Extract the [x, y] coordinate from the center of the cell holding the provided text.  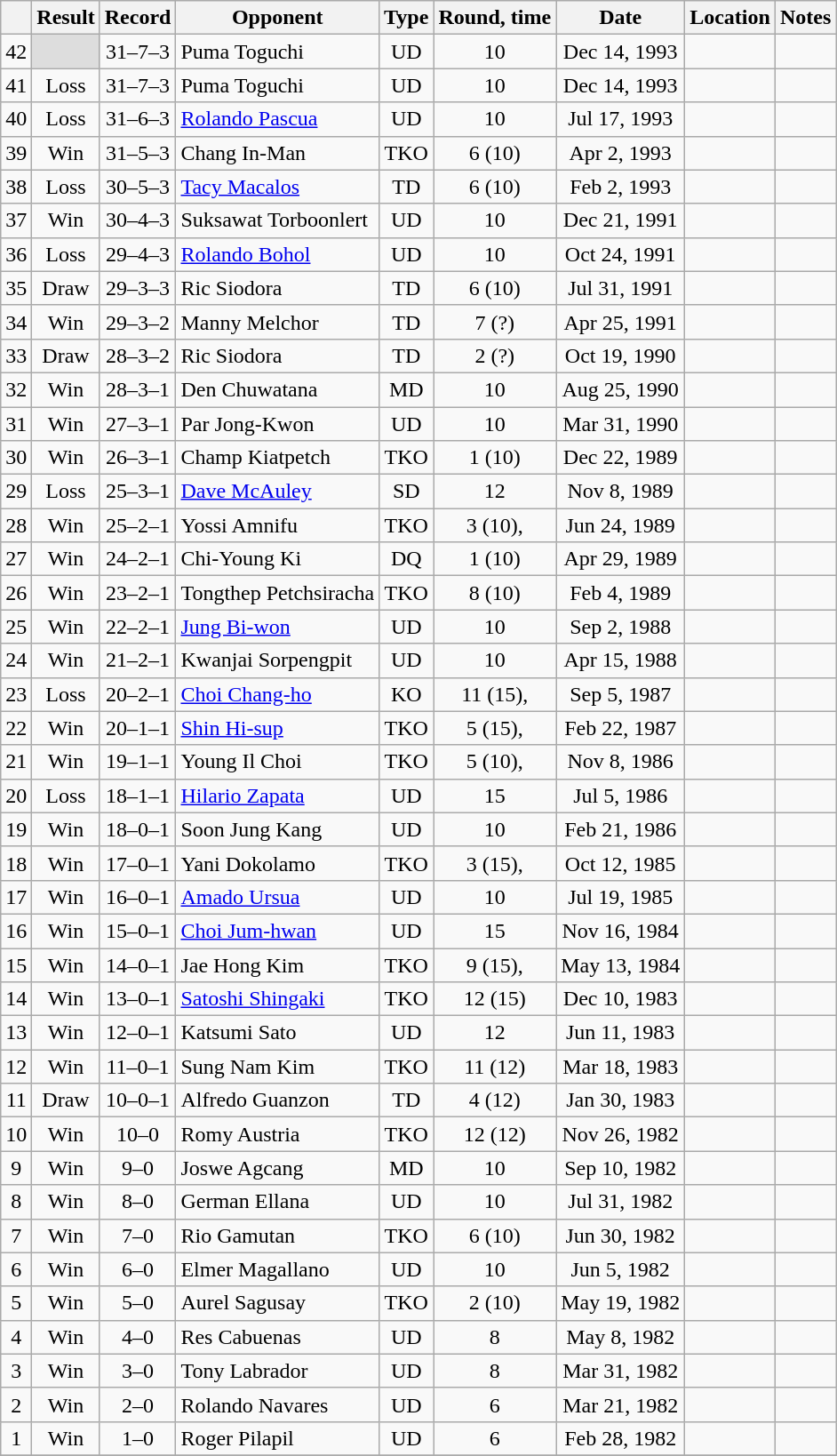
5 (15), [495, 728]
KO [407, 694]
May 19, 1982 [620, 1303]
Jul 17, 1993 [620, 119]
Hilario Zapata [277, 796]
Apr 15, 1988 [620, 660]
Mar 18, 1983 [620, 1067]
3 [16, 1371]
10–0 [138, 1134]
4 (12) [495, 1100]
Elmer Magallano [277, 1269]
28–3–1 [138, 389]
Opponent [277, 18]
Apr 25, 1991 [620, 322]
Rolando Bohol [277, 254]
Feb 22, 1987 [620, 728]
Tacy Macalos [277, 187]
Dec 22, 1989 [620, 458]
23 [16, 694]
12 (15) [495, 999]
Tony Labrador [277, 1371]
12 (12) [495, 1134]
20–1–1 [138, 728]
1 [16, 1438]
22 [16, 728]
Oct 19, 1990 [620, 356]
19–1–1 [138, 762]
6–0 [138, 1269]
21 [16, 762]
Feb 2, 1993 [620, 187]
Sep 10, 1982 [620, 1168]
16 [16, 931]
11 (12) [495, 1067]
5–0 [138, 1303]
13 [16, 1033]
8–0 [138, 1202]
9–0 [138, 1168]
Notes [805, 18]
Feb 21, 1986 [620, 829]
Dec 10, 1983 [620, 999]
Yossi Amnifu [277, 525]
29–3–3 [138, 288]
18 [16, 863]
30–4–3 [138, 220]
42 [16, 52]
Jul 31, 1991 [620, 288]
SD [407, 492]
10–0–1 [138, 1100]
Aug 25, 1990 [620, 389]
Choi Jum-hwan [277, 931]
Jun 11, 1983 [620, 1033]
9 (15), [495, 964]
30 [16, 458]
32 [16, 389]
29–3–2 [138, 322]
Date [620, 18]
11 (15), [495, 694]
22–2–1 [138, 627]
Dave McAuley [277, 492]
Chang In-Man [277, 153]
31–5–3 [138, 153]
Den Chuwatana [277, 389]
3–0 [138, 1371]
15–0–1 [138, 931]
2 (10) [495, 1303]
2–0 [138, 1404]
Nov 16, 1984 [620, 931]
7 (?) [495, 322]
Apr 29, 1989 [620, 559]
Res Cabuenas [277, 1337]
Manny Melchor [277, 322]
May 13, 1984 [620, 964]
40 [16, 119]
25 [16, 627]
20–2–1 [138, 694]
35 [16, 288]
23–2–1 [138, 593]
28–3–2 [138, 356]
Choi Chang-ho [277, 694]
21–2–1 [138, 660]
Round, time [495, 18]
17 [16, 897]
7 [16, 1236]
Jung Bi-won [277, 627]
7–0 [138, 1236]
31–6–3 [138, 119]
Romy Austria [277, 1134]
Jul 31, 1982 [620, 1202]
27–3–1 [138, 424]
14–0–1 [138, 964]
Jae Hong Kim [277, 964]
Kwanjai Sorpengpit [277, 660]
Type [407, 18]
34 [16, 322]
Apr 2, 1993 [620, 153]
Mar 21, 1982 [620, 1404]
18–0–1 [138, 829]
Feb 4, 1989 [620, 593]
Yani Dokolamo [277, 863]
11 [16, 1100]
Shin Hi-sup [277, 728]
Nov 8, 1989 [620, 492]
Result [66, 18]
Alfredo Guanzon [277, 1100]
11–0–1 [138, 1067]
Oct 12, 1985 [620, 863]
Par Jong-Kwon [277, 424]
28 [16, 525]
14 [16, 999]
41 [16, 85]
29–4–3 [138, 254]
Soon Jung Kang [277, 829]
Jan 30, 1983 [620, 1100]
26–3–1 [138, 458]
Katsumi Sato [277, 1033]
Sep 5, 1987 [620, 694]
24 [16, 660]
Record [138, 18]
27 [16, 559]
Nov 8, 1986 [620, 762]
Jun 30, 1982 [620, 1236]
Rolando Navares [277, 1404]
25–2–1 [138, 525]
4–0 [138, 1337]
12–0–1 [138, 1033]
Tongthep Petchsiracha [277, 593]
33 [16, 356]
17–0–1 [138, 863]
4 [16, 1337]
3 (15), [495, 863]
Jun 24, 1989 [620, 525]
Sung Nam Kim [277, 1067]
Roger Pilapil [277, 1438]
30–5–3 [138, 187]
Sep 2, 1988 [620, 627]
29 [16, 492]
20 [16, 796]
38 [16, 187]
DQ [407, 559]
2 [16, 1404]
Mar 31, 1990 [620, 424]
Aurel Sagusay [277, 1303]
18–1–1 [138, 796]
Oct 24, 1991 [620, 254]
36 [16, 254]
May 8, 1982 [620, 1337]
26 [16, 593]
Joswe Agcang [277, 1168]
5 [16, 1303]
24–2–1 [138, 559]
Young Il Choi [277, 762]
Jul 19, 1985 [620, 897]
37 [16, 220]
1–0 [138, 1438]
Dec 21, 1991 [620, 220]
16–0–1 [138, 897]
Location [730, 18]
9 [16, 1168]
19 [16, 829]
Feb 28, 1982 [620, 1438]
Mar 31, 1982 [620, 1371]
2 (?) [495, 356]
5 (10), [495, 762]
25–3–1 [138, 492]
Champ Kiatpetch [277, 458]
13–0–1 [138, 999]
Nov 26, 1982 [620, 1134]
31 [16, 424]
Suksawat Torboonlert [277, 220]
Jun 5, 1982 [620, 1269]
39 [16, 153]
Amado Ursua [277, 897]
Rolando Pascua [277, 119]
3 (10), [495, 525]
Jul 5, 1986 [620, 796]
Satoshi Shingaki [277, 999]
Chi-Young Ki [277, 559]
Rio Gamutan [277, 1236]
German Ellana [277, 1202]
8 (10) [495, 593]
